Scan for the cell matching the given text and deliver its (X, Y) coordinate at center. 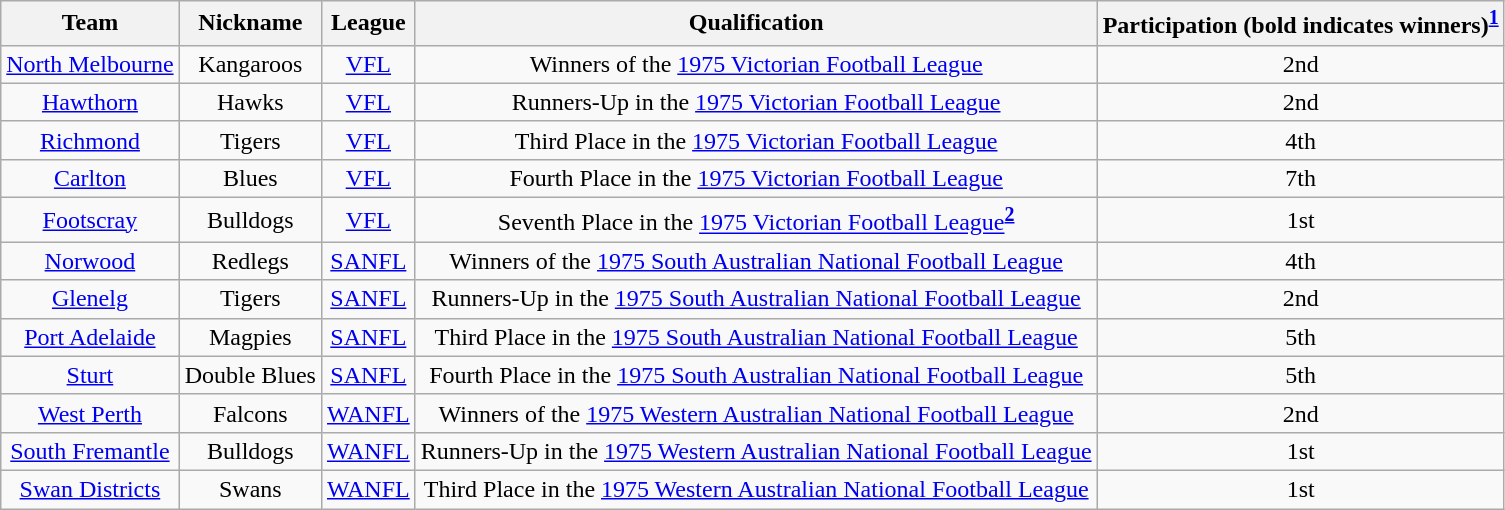
Seventh Place in the 1975 Victorian Football League2 (756, 220)
Carlton (90, 178)
Port Adelaide (90, 337)
Footscray (90, 220)
Qualification (756, 24)
South Fremantle (90, 451)
Team (90, 24)
Winners of the 1975 South Australian National Football League (756, 261)
Third Place in the 1975 Western Australian National Football League (756, 489)
Winners of the 1975 Victorian Football League (756, 64)
Magpies (250, 337)
West Perth (90, 413)
Nickname (250, 24)
Fourth Place in the 1975 Victorian Football League (756, 178)
Double Blues (250, 375)
Third Place in the 1975 South Australian National Football League (756, 337)
Swans (250, 489)
Runners-Up in the 1975 Victorian Football League (756, 102)
Winners of the 1975 Western Australian National Football League (756, 413)
Richmond (90, 140)
Norwood (90, 261)
Hawks (250, 102)
Blues (250, 178)
7th (1300, 178)
League (368, 24)
Hawthorn (90, 102)
North Melbourne (90, 64)
Glenelg (90, 299)
Sturt (90, 375)
Kangaroos (250, 64)
Third Place in the 1975 Victorian Football League (756, 140)
Participation (bold indicates winners)1 (1300, 24)
Falcons (250, 413)
Fourth Place in the 1975 South Australian National Football League (756, 375)
Runners-Up in the 1975 South Australian National Football League (756, 299)
Runners-Up in the 1975 Western Australian National Football League (756, 451)
Swan Districts (90, 489)
Redlegs (250, 261)
